Determine the [X, Y] coordinate at the center of the cell enclosing the given text.  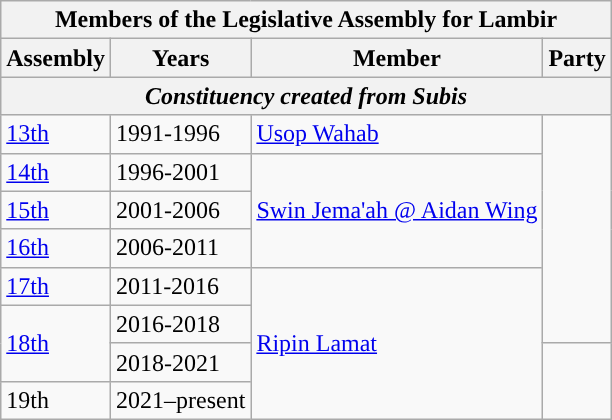
2021–present [180, 400]
2016-2018 [180, 324]
Assembly [56, 58]
2001-2006 [180, 210]
18th [56, 343]
2011-2016 [180, 286]
17th [56, 286]
Party [577, 58]
Members of the Legislative Assembly for Lambir [306, 20]
16th [56, 248]
Constituency created from Subis [306, 96]
2018-2021 [180, 362]
14th [56, 172]
Swin Jema'ah @ Aidan Wing [397, 210]
Member [397, 58]
2006-2011 [180, 248]
Ripin Lamat [397, 343]
Usop Wahab [397, 134]
Years [180, 58]
1996-2001 [180, 172]
13th [56, 134]
15th [56, 210]
19th [56, 400]
1991-1996 [180, 134]
